Output the [x, y] coordinate of the center of the cell containing the given text.  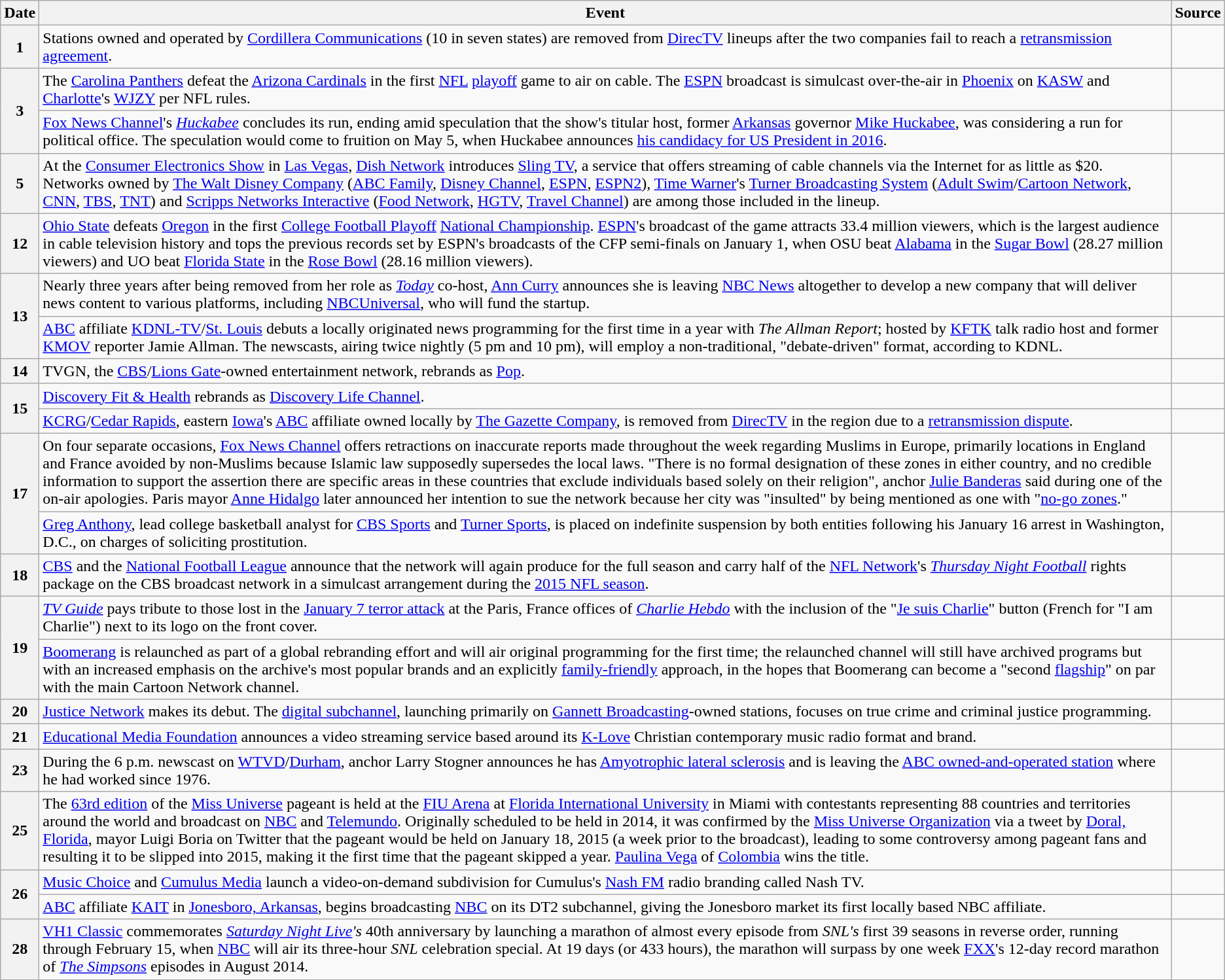
12 [20, 243]
Music Choice and Cumulus Media launch a video-on-demand subdivision for Cumulus's Nash FM radio branding called Nash TV. [605, 882]
TVGN, the CBS/Lions Gate-owned entertainment network, rebrands as Pop. [605, 371]
19 [20, 648]
23 [20, 771]
13 [20, 316]
20 [20, 712]
14 [20, 371]
3 [20, 111]
Event [605, 13]
28 [20, 949]
18 [20, 576]
25 [20, 831]
5 [20, 183]
1 [20, 47]
21 [20, 737]
Discovery Fit & Health rebrands as Discovery Life Channel. [605, 396]
17 [20, 493]
Source [1198, 13]
26 [20, 894]
Educational Media Foundation announces a video streaming service based around its K-Love Christian contemporary music radio format and brand. [605, 737]
15 [20, 408]
Date [20, 13]
